Provide the (X, Y) coordinate of the cell's center where the given text is located.  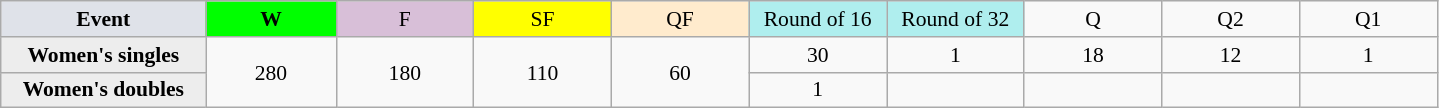
180 (405, 72)
Event (104, 19)
12 (1231, 55)
280 (271, 72)
Q (1093, 19)
60 (680, 72)
110 (543, 72)
18 (1093, 55)
W (271, 19)
F (405, 19)
SF (543, 19)
Q2 (1231, 19)
Round of 32 (955, 19)
Women's singles (104, 55)
30 (818, 55)
QF (680, 19)
Q1 (1368, 19)
Women's doubles (104, 90)
Round of 16 (818, 19)
